Pinpoint the cell where the given text exists, returning its (x, y) midpoint coordinate. 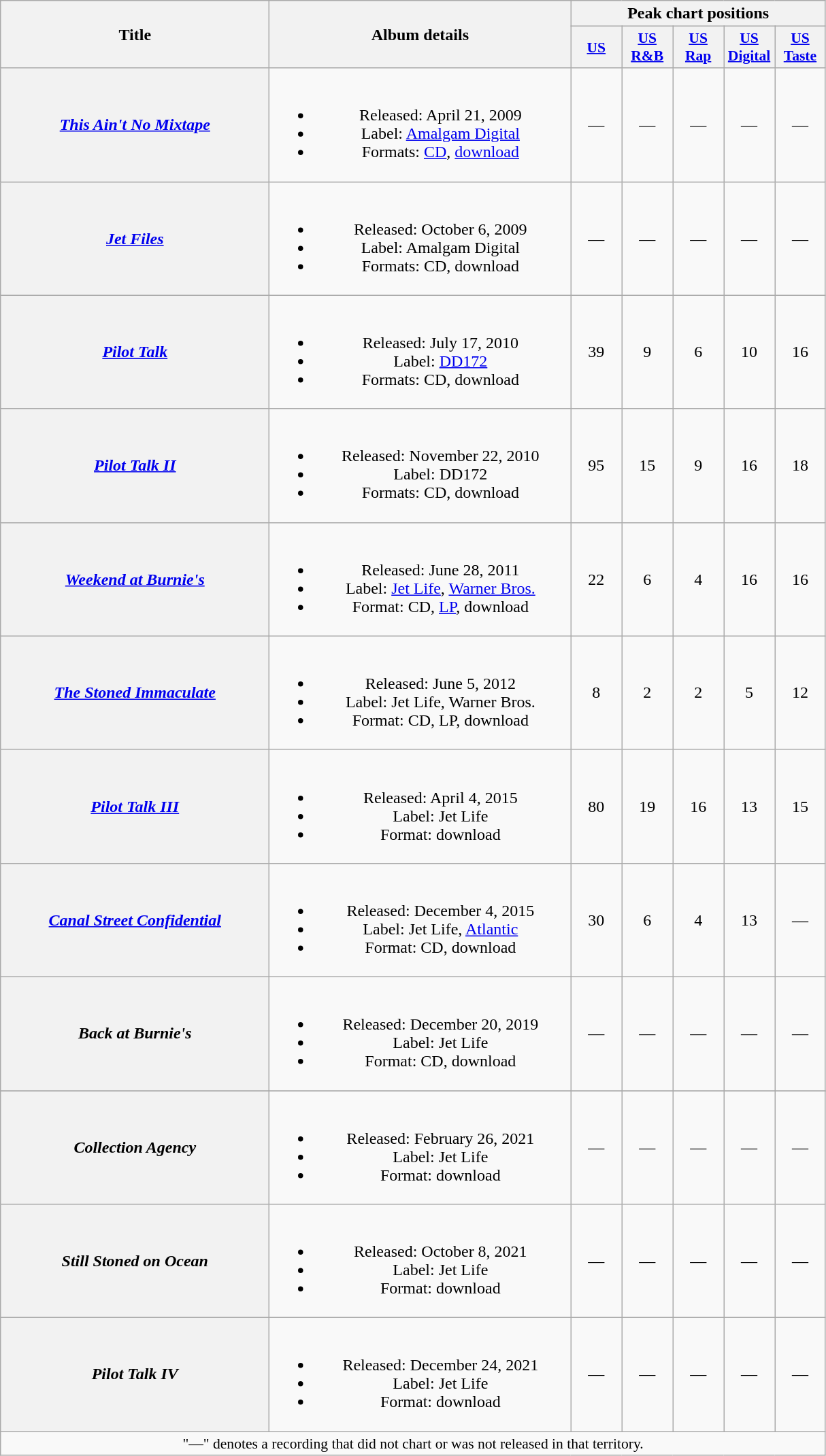
18 (800, 465)
Released: November 22, 2010Label: DD172Formats: CD, download (420, 465)
10 (750, 352)
Pilot Talk III (135, 807)
Released: October 6, 2009Label: Amalgam DigitalFormats: CD, download (420, 238)
USR&B (648, 48)
Pilot Talk II (135, 465)
19 (648, 807)
"—" denotes a recording that did not chart or was not released in that territory. (414, 1444)
39 (596, 352)
Still Stoned on Ocean (135, 1261)
Released: June 28, 2011Label: Jet Life, Warner Bros.Format: CD, LP, download (420, 579)
Album details (420, 34)
Weekend at Burnie's (135, 579)
This Ain't No Mixtape (135, 125)
Released: December 24, 2021Label: Jet LifeFormat: download (420, 1375)
Released: February 26, 2021Label: Jet LifeFormat: download (420, 1148)
Collection Agency (135, 1148)
Released: April 21, 2009Label: Amalgam DigitalFormats: CD, download (420, 125)
Released: April 4, 2015Label: Jet LifeFormat: download (420, 807)
30 (596, 919)
Released: December 4, 2015Label: Jet Life, AtlanticFormat: CD, download (420, 919)
5 (750, 692)
Released: June 5, 2012Label: Jet Life, Warner Bros.Format: CD, LP, download (420, 692)
12 (800, 692)
USTaste (800, 48)
Released: December 20, 2019Label: Jet LifeFormat: CD, download (420, 1034)
Released: July 17, 2010Label: DD172Formats: CD, download (420, 352)
80 (596, 807)
US (596, 48)
8 (596, 692)
The Stoned Immaculate (135, 692)
Jet Files (135, 238)
Peak chart positions (698, 14)
Back at Burnie's (135, 1034)
Pilot Talk (135, 352)
USRap (698, 48)
Title (135, 34)
Released: October 8, 2021Label: Jet LifeFormat: download (420, 1261)
95 (596, 465)
USDigital (750, 48)
Canal Street Confidential (135, 919)
Pilot Talk IV (135, 1375)
22 (596, 579)
